Pinpoint the cell where the given text exists, returning its [x, y] midpoint coordinate. 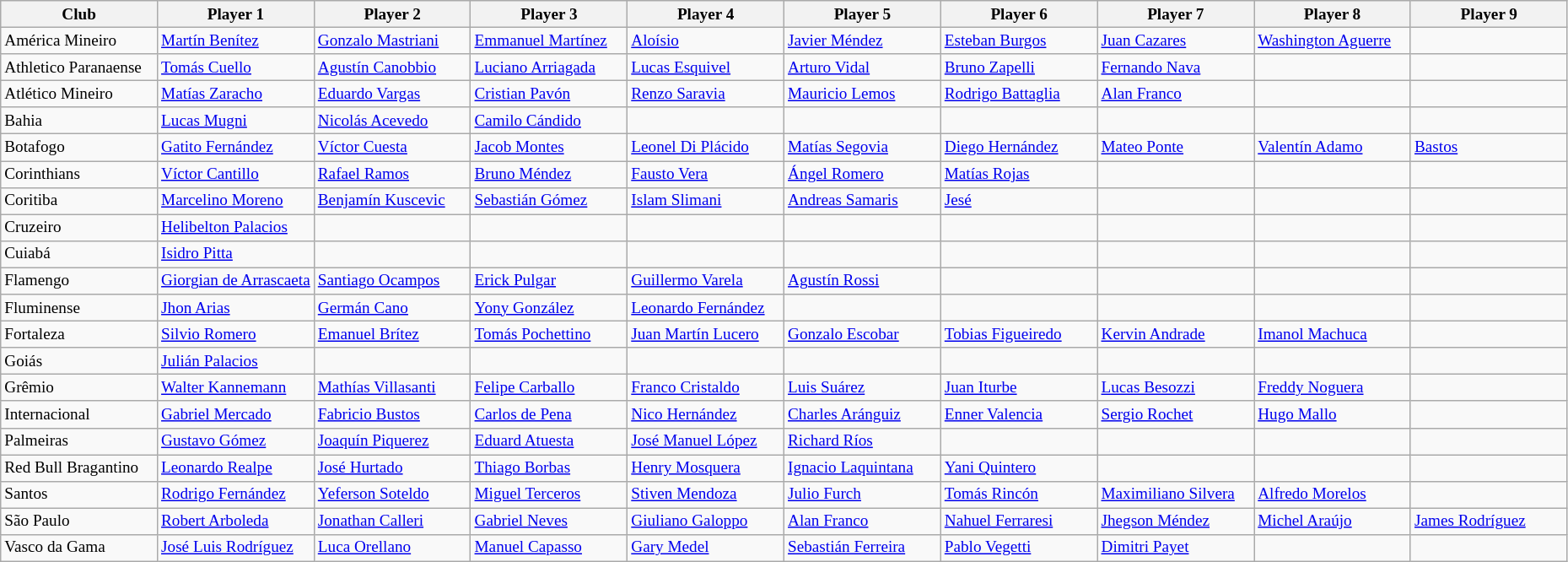
José Luis Rodríguez [235, 548]
Víctor Cantillo [235, 174]
Sebastián Ferreira [862, 548]
Player 9 [1489, 14]
Valentín Adamo [1333, 148]
Germán Cano [392, 308]
Flamengo [79, 281]
Athletico Paranaense [79, 68]
Player 3 [549, 14]
Jonathan Calleri [392, 521]
Internacional [79, 414]
Eduardo Vargas [392, 94]
Agustín Rossi [862, 281]
Nico Hernández [706, 414]
Sebastián Gómez [549, 201]
Gabriel Neves [549, 521]
Juan Martín Lucero [706, 334]
Richard Ríos [862, 441]
Santiago Ocampos [392, 281]
Palmeiras [79, 441]
Cuiabá [79, 254]
José Manuel López [706, 441]
Leonardo Fernández [706, 308]
Tobias Figueiredo [1019, 334]
Guillermo Varela [706, 281]
Silvio Romero [235, 334]
Felipe Carballo [549, 388]
Helibelton Palacios [235, 228]
Lucas Esquivel [706, 68]
América Mineiro [79, 41]
Gabriel Mercado [235, 414]
Fortaleza [79, 334]
Ignacio Laquintana [862, 467]
Bahia [79, 121]
Benjamín Kuscevic [392, 201]
Player 8 [1333, 14]
Eduard Atuesta [549, 441]
Arturo Vidal [862, 68]
Mateo Ponte [1176, 148]
Carlos de Pena [549, 414]
Leonel Di Plácido [706, 148]
Jhegson Méndez [1176, 521]
Jesé [1019, 201]
Luca Orellano [392, 548]
Gatito Fernández [235, 148]
Fluminense [79, 308]
Charles Aránguiz [862, 414]
Islam Slimani [706, 201]
Mathías Villasanti [392, 388]
Gonzalo Mastriani [392, 41]
Emanuel Brítez [392, 334]
Julián Palacios [235, 361]
Dimitri Payet [1176, 548]
Matías Rojas [1019, 174]
Rafael Ramos [392, 174]
Erick Pulgar [549, 281]
Agustín Canobbio [392, 68]
Joaquín Piquerez [392, 441]
Hugo Mallo [1333, 414]
Gonzalo Escobar [862, 334]
Giorgian de Arrascaeta [235, 281]
José Hurtado [392, 467]
Martín Benítez [235, 41]
Camilo Cándido [549, 121]
Player 7 [1176, 14]
Maximiliano Silvera [1176, 494]
Corinthians [79, 174]
Giuliano Galoppo [706, 521]
Pablo Vegetti [1019, 548]
Rodrigo Battaglia [1019, 94]
Player 2 [392, 14]
Marcelino Moreno [235, 201]
Nicolás Acevedo [392, 121]
Luciano Arriagada [549, 68]
Kervin Andrade [1176, 334]
Santos [79, 494]
Freddy Noguera [1333, 388]
Atlético Mineiro [79, 94]
Luis Suárez [862, 388]
Jhon Arias [235, 308]
Mauricio Lemos [862, 94]
Fausto Vera [706, 174]
Enner Valencia [1019, 414]
Player 5 [862, 14]
Fabricio Bustos [392, 414]
Juan Iturbe [1019, 388]
Cruzeiro [79, 228]
Stiven Mendoza [706, 494]
Yeferson Soteldo [392, 494]
Bruno Zapelli [1019, 68]
Ángel Romero [862, 174]
Botafogo [79, 148]
Lucas Mugni [235, 121]
Bastos [1489, 148]
Andreas Samaris [862, 201]
Gustavo Gómez [235, 441]
Manuel Capasso [549, 548]
Esteban Burgos [1019, 41]
Player 6 [1019, 14]
Javier Méndez [862, 41]
Bruno Méndez [549, 174]
Rodrigo Fernández [235, 494]
Jacob Montes [549, 148]
Alfredo Morelos [1333, 494]
Víctor Cuesta [392, 148]
Isidro Pitta [235, 254]
Vasco da Gama [79, 548]
Franco Cristaldo [706, 388]
Grêmio [79, 388]
Tomás Pochettino [549, 334]
Tomás Cuello [235, 68]
Fernando Nava [1176, 68]
Miguel Terceros [549, 494]
Player 4 [706, 14]
Yony González [549, 308]
Michel Araújo [1333, 521]
Aloísio [706, 41]
Walter Kannemann [235, 388]
Emmanuel Martínez [549, 41]
Player 1 [235, 14]
Renzo Saravia [706, 94]
Imanol Machuca [1333, 334]
Goiás [79, 361]
Leonardo Realpe [235, 467]
Robert Arboleda [235, 521]
Matías Segovia [862, 148]
Club [79, 14]
Red Bull Bragantino [79, 467]
Tomás Rincón [1019, 494]
Juan Cazares [1176, 41]
Yani Quintero [1019, 467]
São Paulo [79, 521]
Gary Medel [706, 548]
Coritiba [79, 201]
Diego Hernández [1019, 148]
Matías Zaracho [235, 94]
James Rodríguez [1489, 521]
Thiago Borbas [549, 467]
Nahuel Ferraresi [1019, 521]
Lucas Besozzi [1176, 388]
Julio Furch [862, 494]
Cristian Pavón [549, 94]
Washington Aguerre [1333, 41]
Sergio Rochet [1176, 414]
Henry Mosquera [706, 467]
